Return the (X, Y) coordinate for the center point of the cell that contains the specified text.  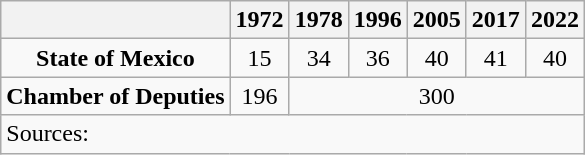
2005 (436, 20)
300 (436, 96)
Chamber of Deputies (116, 96)
41 (496, 58)
1978 (318, 20)
1972 (260, 20)
34 (318, 58)
196 (260, 96)
Sources: (293, 134)
2022 (554, 20)
State of Mexico (116, 58)
36 (378, 58)
2017 (496, 20)
15 (260, 58)
1996 (378, 20)
